Provide the (x, y) coordinate of the cell's center where the given text is located.  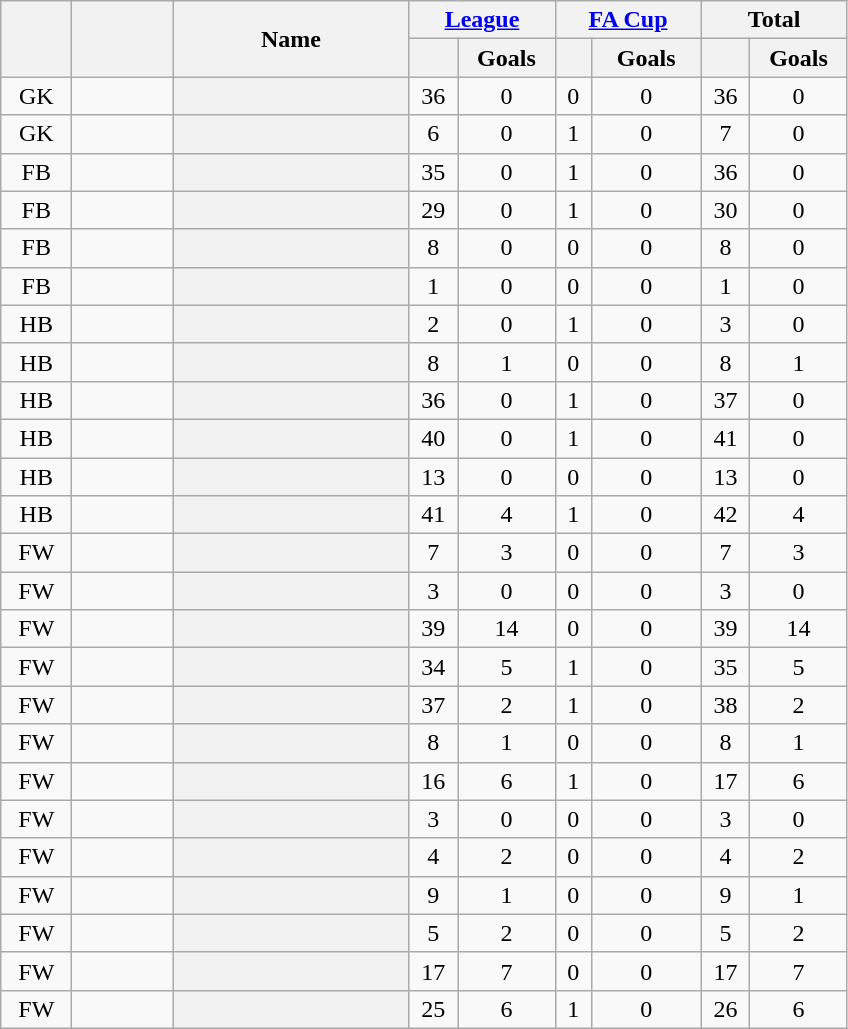
Name (291, 39)
38 (726, 705)
16 (434, 781)
40 (434, 438)
42 (726, 515)
25 (434, 1009)
29 (434, 210)
FA Cup (628, 20)
26 (726, 1009)
League (482, 20)
Total (774, 20)
30 (726, 210)
34 (434, 667)
